Return [x, y] of the center of cell containing provided text 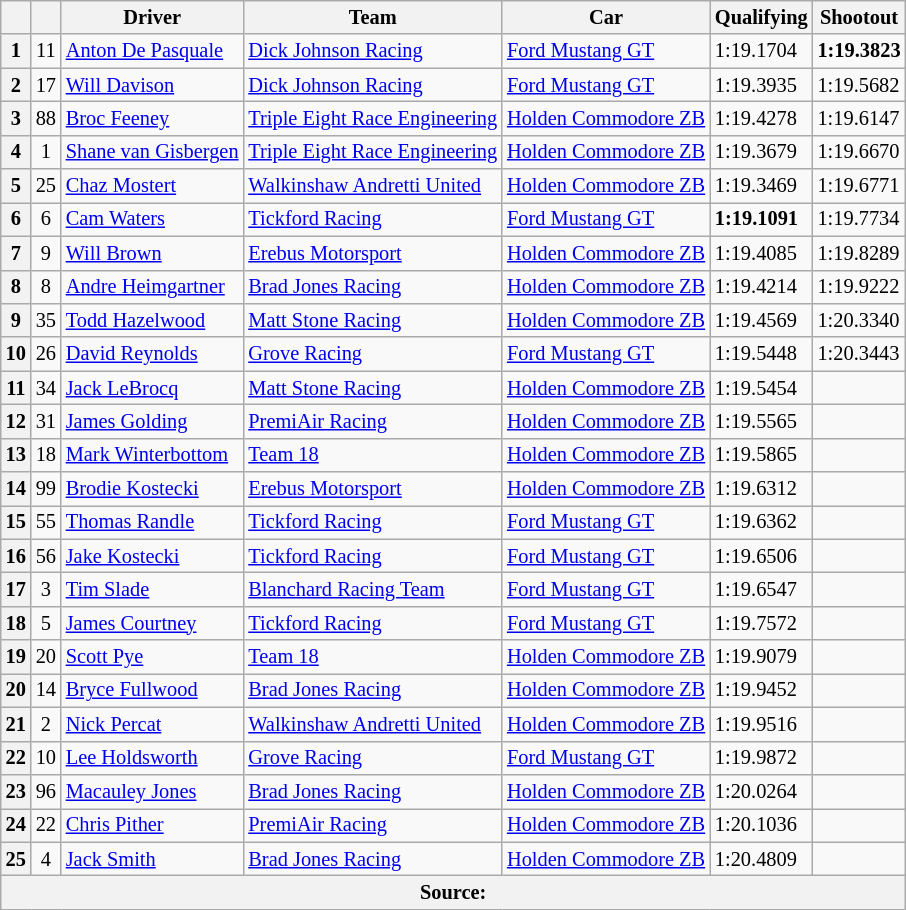
Will Brown [152, 253]
24 [16, 825]
1:19.5865 [762, 455]
Macauley Jones [152, 791]
Scott Pye [152, 657]
56 [46, 556]
James Golding [152, 421]
Bryce Fullwood [152, 690]
1:19.8289 [860, 253]
Source: [454, 892]
Blanchard Racing Team [372, 589]
1:19.5682 [860, 85]
1:19.7734 [860, 219]
96 [46, 791]
1:19.4278 [762, 118]
Tim Slade [152, 589]
Jake Kostecki [152, 556]
Jack LeBrocq [152, 388]
Chaz Mostert [152, 186]
1:19.6506 [762, 556]
35 [46, 320]
1:19.1091 [762, 219]
1:19.4569 [762, 320]
Anton De Pasquale [152, 51]
1:19.3469 [762, 186]
1:19.3679 [762, 152]
19 [16, 657]
Will Davison [152, 85]
1:19.1704 [762, 51]
Qualifying [762, 17]
1:20.3340 [860, 320]
16 [16, 556]
1:19.4085 [762, 253]
21 [16, 724]
James Courtney [152, 623]
26 [46, 354]
1:19.9516 [762, 724]
Driver [152, 17]
1:19.4214 [762, 287]
1:20.0264 [762, 791]
88 [46, 118]
1:19.6670 [860, 152]
David Reynolds [152, 354]
Brodie Kostecki [152, 489]
1:19.5454 [762, 388]
1:19.5448 [762, 354]
15 [16, 522]
1:19.6547 [762, 589]
Jack Smith [152, 859]
31 [46, 421]
Lee Holdsworth [152, 758]
12 [16, 421]
7 [16, 253]
1:19.6147 [860, 118]
55 [46, 522]
Cam Waters [152, 219]
Shootout [860, 17]
Shane van Gisbergen [152, 152]
1:19.3935 [762, 85]
Broc Feeney [152, 118]
Andre Heimgartner [152, 287]
Car [606, 17]
1:20.1036 [762, 825]
1:19.9222 [860, 287]
13 [16, 455]
1:19.9452 [762, 690]
1:19.6771 [860, 186]
1:19.6362 [762, 522]
1:19.6312 [762, 489]
1:19.5565 [762, 421]
1:20.4809 [762, 859]
34 [46, 388]
1:19.7572 [762, 623]
1:20.3443 [860, 354]
1:19.9872 [762, 758]
1:19.3823 [860, 51]
Chris Pither [152, 825]
Nick Percat [152, 724]
Team [372, 17]
99 [46, 489]
1:19.9079 [762, 657]
23 [16, 791]
Thomas Randle [152, 522]
Todd Hazelwood [152, 320]
Mark Winterbottom [152, 455]
